Extract the (x, y) coordinate from the center of the cell holding the provided text.  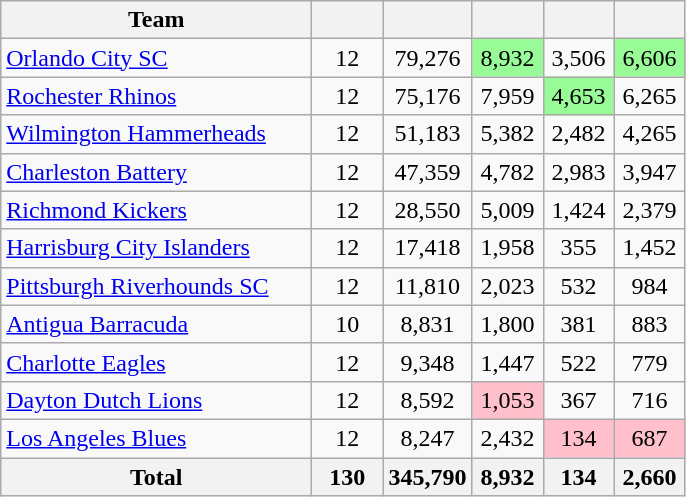
Rochester Rhinos (156, 96)
75,176 (428, 96)
1,424 (578, 210)
8,247 (428, 438)
Charlotte Eagles (156, 362)
28,550 (428, 210)
2,432 (508, 438)
522 (578, 362)
Charleston Battery (156, 172)
9,348 (428, 362)
Team (156, 20)
51,183 (428, 134)
Harrisburg City Islanders (156, 248)
1,452 (650, 248)
79,276 (428, 58)
130 (348, 477)
7,959 (508, 96)
3,947 (650, 172)
8,592 (428, 400)
Dayton Dutch Lions (156, 400)
Richmond Kickers (156, 210)
Pittsburgh Riverhounds SC (156, 286)
687 (650, 438)
Los Angeles Blues (156, 438)
6,265 (650, 96)
883 (650, 324)
47,359 (428, 172)
1,800 (508, 324)
2,482 (578, 134)
4,653 (578, 96)
779 (650, 362)
5,009 (508, 210)
3,506 (578, 58)
17,418 (428, 248)
1,958 (508, 248)
8,831 (428, 324)
6,606 (650, 58)
10 (348, 324)
2,660 (650, 477)
Orlando City SC (156, 58)
532 (578, 286)
2,023 (508, 286)
716 (650, 400)
4,265 (650, 134)
5,382 (508, 134)
2,379 (650, 210)
Total (156, 477)
4,782 (508, 172)
Antigua Barracuda (156, 324)
345,790 (428, 477)
381 (578, 324)
1,447 (508, 362)
2,983 (578, 172)
1,053 (508, 400)
984 (650, 286)
Wilmington Hammerheads (156, 134)
355 (578, 248)
11,810 (428, 286)
367 (578, 400)
